Identify which cell holds the provided text, then report its [X, Y] central coordinate. 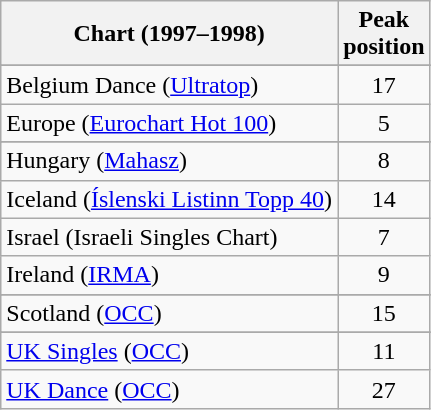
8 [384, 161]
Scotland (OCC) [170, 313]
Israel (Israeli Singles Chart) [170, 237]
7 [384, 237]
UK Dance (OCC) [170, 389]
UK Singles (OCC) [170, 351]
15 [384, 313]
Europe (Eurochart Hot 100) [170, 123]
11 [384, 351]
Ireland (IRMA) [170, 275]
17 [384, 85]
27 [384, 389]
9 [384, 275]
Chart (1997–1998) [170, 34]
Iceland (Íslenski Listinn Topp 40) [170, 199]
Belgium Dance (Ultratop) [170, 85]
Peakposition [384, 34]
14 [384, 199]
5 [384, 123]
Hungary (Mahasz) [170, 161]
